Return the (X, Y) coordinate for the center point of the cell that contains the specified text.  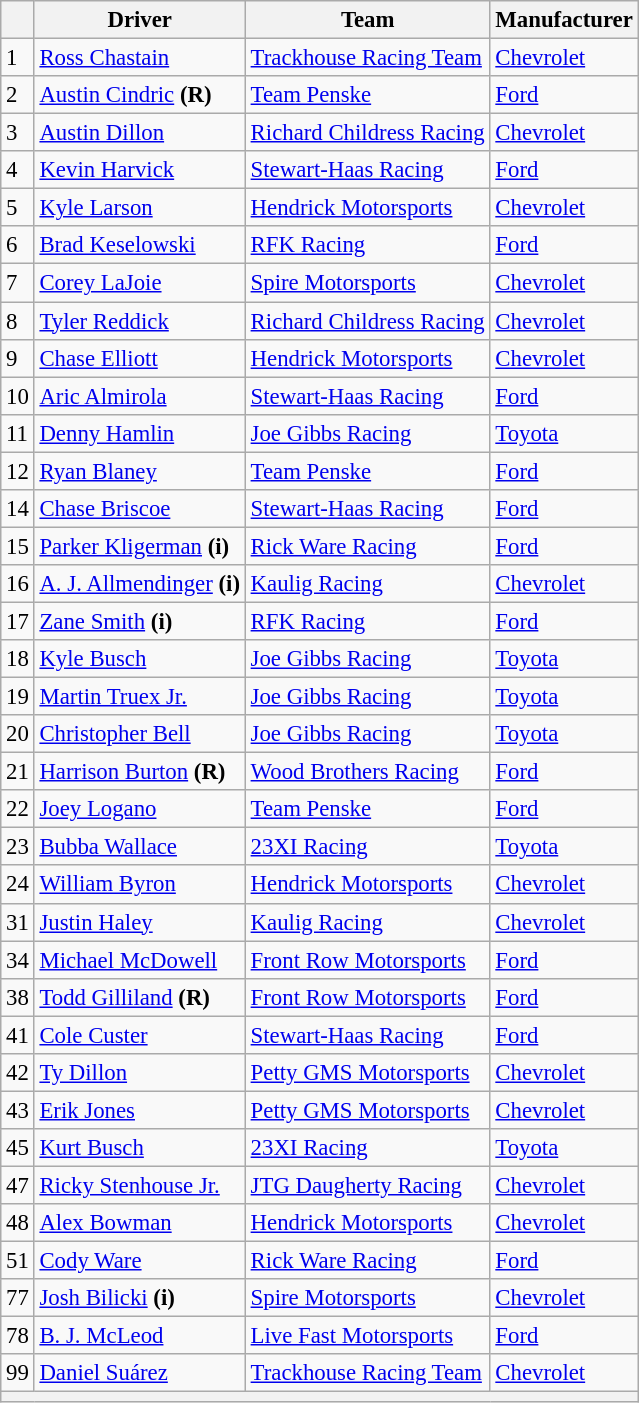
Ryan Blaney (140, 471)
48 (18, 1223)
Kyle Busch (140, 659)
23 (18, 847)
Ricky Stenhouse Jr. (140, 1185)
Brad Keselowski (140, 245)
Christopher Bell (140, 734)
Aric Almirola (140, 396)
Zane Smith (i) (140, 621)
47 (18, 1185)
Chase Elliott (140, 358)
16 (18, 584)
31 (18, 922)
8 (18, 321)
78 (18, 1336)
5 (18, 208)
10 (18, 396)
B. J. McLeod (140, 1336)
9 (18, 358)
7 (18, 283)
Alex Bowman (140, 1223)
William Byron (140, 885)
Corey LaJoie (140, 283)
Cole Custer (140, 1035)
42 (18, 1073)
Driver (140, 20)
1 (18, 58)
Wood Brothers Racing (368, 772)
A. J. Allmendinger (i) (140, 584)
Kurt Busch (140, 1148)
38 (18, 997)
Justin Haley (140, 922)
19 (18, 697)
41 (18, 1035)
77 (18, 1298)
Live Fast Motorsports (368, 1336)
43 (18, 1110)
20 (18, 734)
Joey Logano (140, 809)
21 (18, 772)
12 (18, 471)
2 (18, 95)
34 (18, 960)
Harrison Burton (R) (140, 772)
Bubba Wallace (140, 847)
Daniel Suárez (140, 1373)
11 (18, 433)
18 (18, 659)
17 (18, 621)
Martin Truex Jr. (140, 697)
Cody Ware (140, 1261)
Team (368, 20)
Parker Kligerman (i) (140, 546)
Josh Bilicki (i) (140, 1298)
6 (18, 245)
24 (18, 885)
14 (18, 509)
Tyler Reddick (140, 321)
Denny Hamlin (140, 433)
51 (18, 1261)
15 (18, 546)
4 (18, 170)
Chase Briscoe (140, 509)
Todd Gilliland (R) (140, 997)
Michael McDowell (140, 960)
Kevin Harvick (140, 170)
Kyle Larson (140, 208)
Ross Chastain (140, 58)
99 (18, 1373)
JTG Daugherty Racing (368, 1185)
45 (18, 1148)
Austin Cindric (R) (140, 95)
Austin Dillon (140, 133)
Manufacturer (564, 20)
22 (18, 809)
Erik Jones (140, 1110)
3 (18, 133)
Ty Dillon (140, 1073)
